Scan for the cell matching the given text and deliver its (X, Y) coordinate at center. 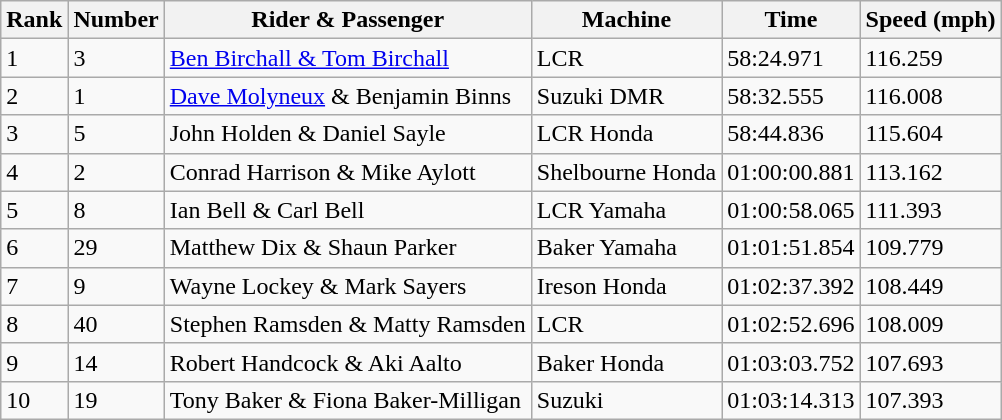
58:24.971 (791, 58)
14 (116, 362)
58:44.836 (791, 134)
01:00:00.881 (791, 172)
John Holden & Daniel Sayle (348, 134)
108.449 (930, 286)
Matthew Dix & Shaun Parker (348, 248)
111.393 (930, 210)
107.393 (930, 400)
01:00:58.065 (791, 210)
116.259 (930, 58)
Number (116, 20)
7 (34, 286)
Wayne Lockey & Mark Sayers (348, 286)
Baker Honda (626, 362)
58:32.555 (791, 96)
109.779 (930, 248)
01:02:52.696 (791, 324)
Robert Handcock & Aki Aalto (348, 362)
Baker Yamaha (626, 248)
01:02:37.392 (791, 286)
116.008 (930, 96)
Ben Birchall & Tom Birchall (348, 58)
40 (116, 324)
Shelbourne Honda (626, 172)
Machine (626, 20)
6 (34, 248)
10 (34, 400)
108.009 (930, 324)
Rider & Passenger (348, 20)
LCR Honda (626, 134)
19 (116, 400)
01:03:14.313 (791, 400)
29 (116, 248)
Dave Molyneux & Benjamin Binns (348, 96)
Speed (mph) (930, 20)
Tony Baker & Fiona Baker-Milligan (348, 400)
Ian Bell & Carl Bell (348, 210)
Ireson Honda (626, 286)
Time (791, 20)
LCR Yamaha (626, 210)
115.604 (930, 134)
Conrad Harrison & Mike Aylott (348, 172)
01:03:03.752 (791, 362)
01:01:51.854 (791, 248)
Suzuki (626, 400)
Stephen Ramsden & Matty Ramsden (348, 324)
4 (34, 172)
107.693 (930, 362)
113.162 (930, 172)
Suzuki DMR (626, 96)
Rank (34, 20)
